Identify which cell holds the provided text, then report its (X, Y) central coordinate. 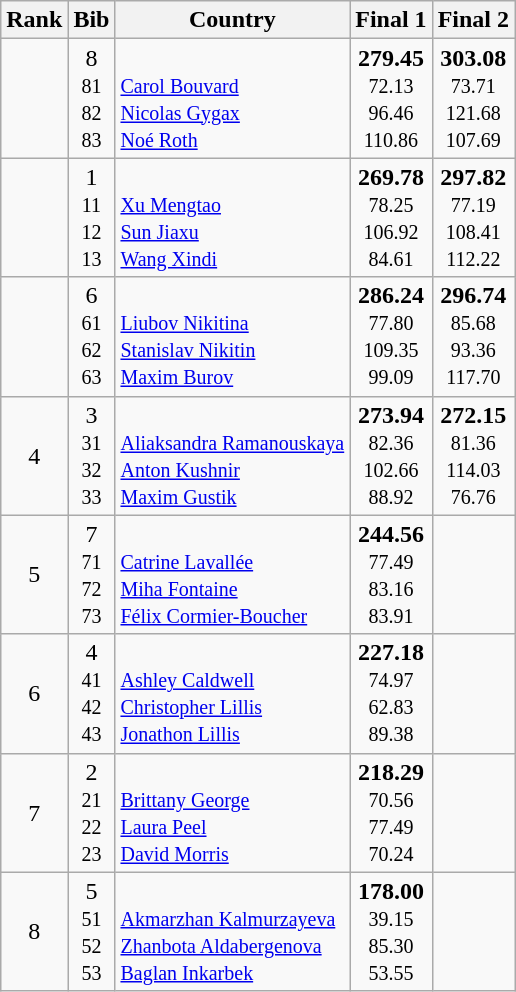
3313233 (92, 456)
269.78 78.25106.92 84.61 (391, 218)
273.9482.36 102.66 88.92 (391, 456)
8 (34, 932)
303.0873.71121.68107.69 (473, 98)
272.1581.36114.0376.76 (473, 456)
7717273 (92, 574)
296.7485.6893.36117.70 (473, 336)
Bib (92, 20)
Aliaksandra RamanouskayaAnton KushnirMaxim Gustik (232, 456)
7 (34, 812)
1111213 (92, 218)
279.4572.13 96.46 110.86 (391, 98)
4 (34, 456)
Final 1 (391, 20)
218.2970.5677.4970.24 (391, 812)
Rank (34, 20)
178.0039.1585.3053.55 (391, 932)
Liubov NikitinaStanislav NikitinMaxim Burov (232, 336)
Brittany GeorgeLaura PeelDavid Morris (232, 812)
Xu MengtaoSun JiaxuWang Xindi (232, 218)
4414243 (92, 694)
8818283 (92, 98)
Ashley CaldwellChristopher LillisJonathon Lillis (232, 694)
Country (232, 20)
5 (34, 574)
6 (34, 694)
6616263 (92, 336)
297.8277.19108.41112.22 (473, 218)
Akmarzhan KalmurzayevaZhanbota AldabergenovaBaglan Inkarbek (232, 932)
Carol BouvardNicolas GygaxNoé Roth (232, 98)
5515253 (92, 932)
227.18 74.97 62.8389.38 (391, 694)
Final 2 (473, 20)
286.2477.80109.35 99.09 (391, 336)
Catrine LavalléeMiha FontaineFélix Cormier-Boucher (232, 574)
2212223 (92, 812)
244.5677.49 83.1683.91 (391, 574)
